Locate the cell with the specified text and output its (X, Y) center coordinate. 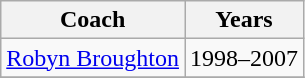
Years (244, 20)
Robyn Broughton (93, 58)
1998–2007 (244, 58)
Coach (93, 20)
